Search for the cell housing the specified text and yield its (X, Y) center coordinate. 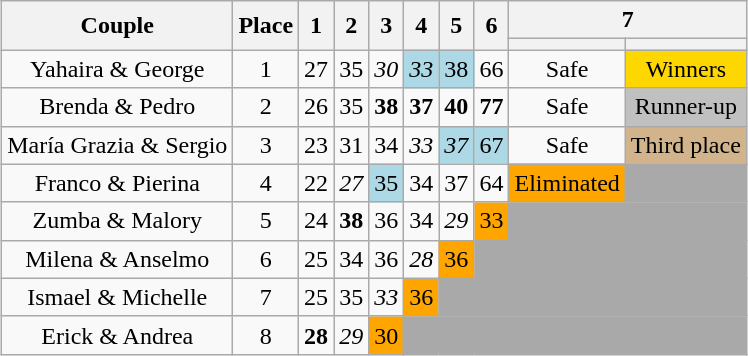
Couple (118, 26)
23 (316, 145)
8 (266, 335)
María Grazia & Sergio (118, 145)
26 (316, 107)
66 (492, 69)
Ismael & Michelle (118, 297)
22 (316, 183)
Milena & Anselmo (118, 259)
Erick & Andrea (118, 335)
Place (266, 26)
Winners (686, 69)
77 (492, 107)
64 (492, 183)
Franco & Pierina (118, 183)
40 (456, 107)
24 (316, 221)
Eliminated (567, 183)
Third place (686, 145)
Zumba & Malory (118, 221)
67 (492, 145)
31 (352, 145)
Runner-up (686, 107)
Yahaira & George (118, 69)
Brenda & Pedro (118, 107)
